From the cell containing the given text, extract its center point as (X, Y) coordinate. 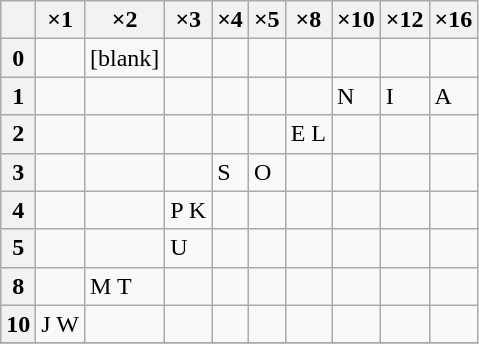
I (404, 96)
5 (18, 248)
S (230, 172)
×5 (266, 20)
×2 (124, 20)
O (266, 172)
×8 (308, 20)
P K (188, 210)
2 (18, 134)
E L (308, 134)
×16 (454, 20)
×4 (230, 20)
×12 (404, 20)
M T (124, 286)
×10 (356, 20)
1 (18, 96)
3 (18, 172)
×3 (188, 20)
N (356, 96)
8 (18, 286)
[blank] (124, 58)
4 (18, 210)
A (454, 96)
10 (18, 324)
0 (18, 58)
J W (60, 324)
×1 (60, 20)
U (188, 248)
